Provide the [X, Y] coordinate of the cell's center where the given text is located.  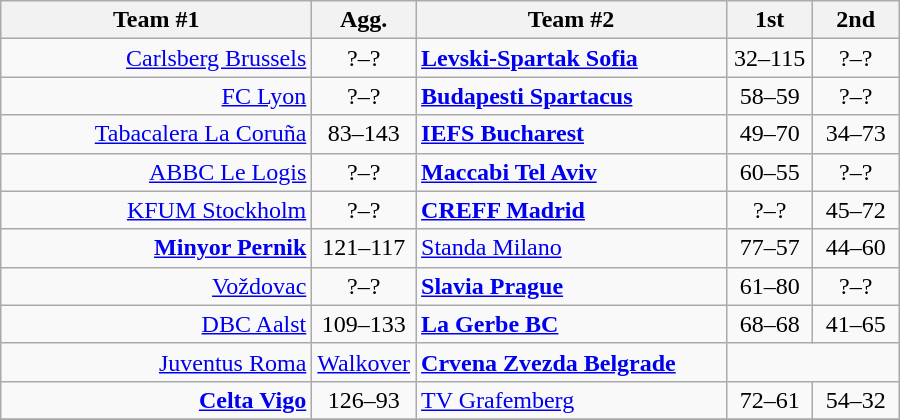
32–115 [770, 58]
Walkover [364, 362]
Minyor Pernik [156, 248]
109–133 [364, 324]
34–73 [856, 134]
Juventus Roma [156, 362]
ABBC Le Logis [156, 172]
TV Grafemberg [572, 400]
60–55 [770, 172]
Budapesti Spartacus [572, 96]
Slavia Prague [572, 286]
Carlsberg Brussels [156, 58]
DBC Aalst [156, 324]
126–93 [364, 400]
41–65 [856, 324]
2nd [856, 20]
83–143 [364, 134]
121–117 [364, 248]
72–61 [770, 400]
68–68 [770, 324]
La Gerbe BC [572, 324]
Team #2 [572, 20]
61–80 [770, 286]
Standa Milano [572, 248]
77–57 [770, 248]
IEFS Bucharest [572, 134]
Tabacalera La Coruña [156, 134]
Voždovac [156, 286]
KFUM Stockholm [156, 210]
58–59 [770, 96]
54–32 [856, 400]
CREFF Madrid [572, 210]
Team #1 [156, 20]
1st [770, 20]
Maccabi Tel Aviv [572, 172]
Levski-Spartak Sofia [572, 58]
45–72 [856, 210]
Celta Vigo [156, 400]
Agg. [364, 20]
49–70 [770, 134]
44–60 [856, 248]
Crvena Zvezda Belgrade [572, 362]
FC Lyon [156, 96]
